From the cell containing the given text, extract its center point as (X, Y) coordinate. 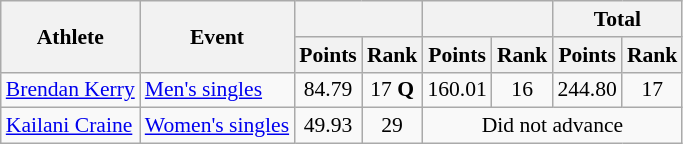
Brendan Kerry (70, 90)
Women's singles (217, 126)
Did not advance (552, 126)
49.93 (328, 126)
17 Q (392, 90)
Athlete (70, 36)
16 (522, 90)
Men's singles (217, 90)
Total (617, 19)
17 (652, 90)
Event (217, 36)
29 (392, 126)
84.79 (328, 90)
244.80 (586, 90)
Kailani Craine (70, 126)
160.01 (456, 90)
